Provide the [X, Y] coordinate of the cell's center where the given text is located.  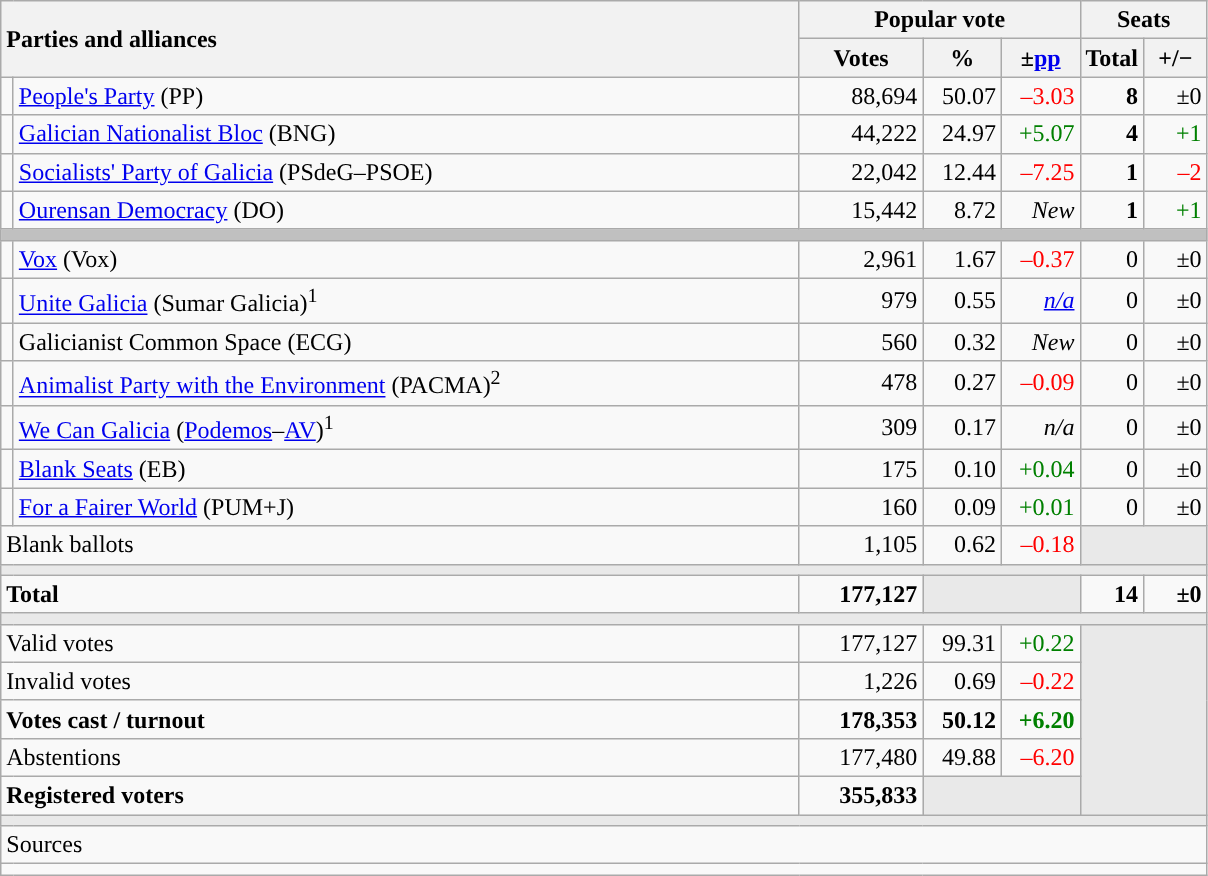
8.72 [962, 210]
Socialists' Party of Galicia (PSdeG–PSOE) [406, 172]
4 [1112, 134]
Registered voters [400, 796]
560 [861, 342]
Galicianist Common Space (ECG) [406, 342]
–3.03 [1040, 96]
Abstentions [400, 758]
979 [861, 300]
Votes [861, 58]
24.97 [962, 134]
Vox (Vox) [406, 259]
–6.20 [1040, 758]
44,222 [861, 134]
0.27 [962, 384]
+0.04 [1040, 469]
0.69 [962, 681]
12.44 [962, 172]
Votes cast / turnout [400, 719]
309 [861, 428]
Blank ballots [400, 545]
175 [861, 469]
177,480 [861, 758]
+/− [1176, 58]
Seats [1144, 20]
0.32 [962, 342]
Valid votes [400, 643]
Galician Nationalist Bloc (BNG) [406, 134]
49.88 [962, 758]
0.62 [962, 545]
–7.25 [1040, 172]
355,833 [861, 796]
50.07 [962, 96]
±pp [1040, 58]
Unite Galicia (Sumar Galicia)1 [406, 300]
Popular vote [940, 20]
0.55 [962, 300]
Invalid votes [400, 681]
+0.22 [1040, 643]
0.17 [962, 428]
Ourensan Democracy (DO) [406, 210]
0.10 [962, 469]
99.31 [962, 643]
160 [861, 507]
We Can Galicia (Podemos–AV)1 [406, 428]
1,226 [861, 681]
–0.09 [1040, 384]
50.12 [962, 719]
Parties and alliances [400, 39]
15,442 [861, 210]
178,353 [861, 719]
–2 [1176, 172]
478 [861, 384]
22,042 [861, 172]
+6.20 [1040, 719]
14 [1112, 594]
2,961 [861, 259]
% [962, 58]
Sources [604, 845]
1.67 [962, 259]
+0.01 [1040, 507]
–0.37 [1040, 259]
0.09 [962, 507]
–0.22 [1040, 681]
Animalist Party with the Environment (PACMA)2 [406, 384]
Blank Seats (EB) [406, 469]
88,694 [861, 96]
People's Party (PP) [406, 96]
1,105 [861, 545]
For a Fairer World (PUM+J) [406, 507]
8 [1112, 96]
+5.07 [1040, 134]
–0.18 [1040, 545]
